Capture the cell that displays the provided text and extract its [X, Y] central coordinate. 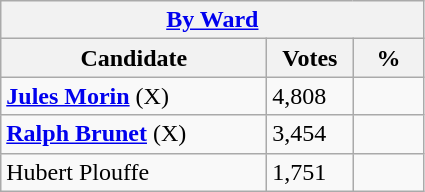
Candidate [134, 58]
Hubert Plouffe [134, 172]
Votes [310, 58]
% [388, 58]
4,808 [310, 96]
1,751 [310, 172]
Ralph Brunet (X) [134, 134]
Jules Morin (X) [134, 96]
By Ward [212, 20]
3,454 [310, 134]
